Identify which cell holds the provided text, then report its [X, Y] central coordinate. 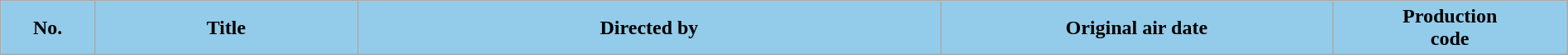
No. [48, 28]
Directed by [648, 28]
Productioncode [1450, 28]
Title [226, 28]
Original air date [1136, 28]
